Output the (X, Y) coordinate of the center of the cell containing the given text.  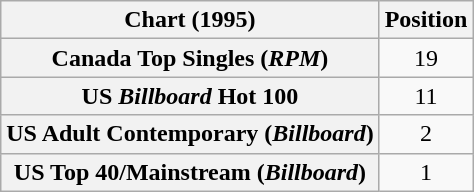
2 (426, 134)
US Adult Contemporary (Billboard) (190, 134)
11 (426, 96)
US Top 40/Mainstream (Billboard) (190, 172)
19 (426, 58)
Chart (1995) (190, 20)
Position (426, 20)
1 (426, 172)
Canada Top Singles (RPM) (190, 58)
US Billboard Hot 100 (190, 96)
